Determine the [x, y] coordinate at the center of the cell enclosing the given text.  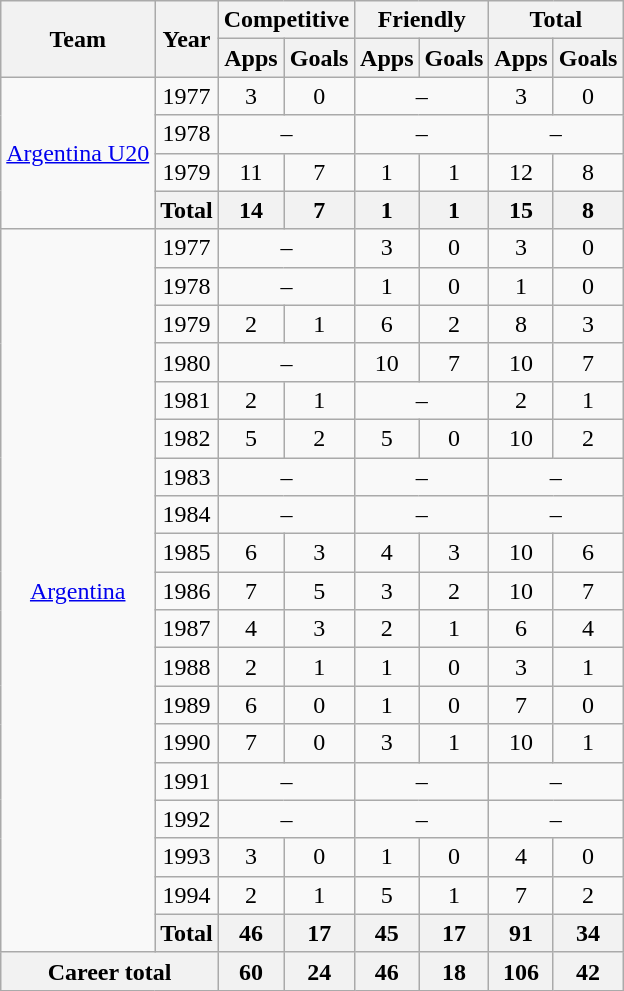
1993 [187, 857]
Argentina [78, 590]
1989 [187, 705]
45 [387, 933]
1983 [187, 477]
1980 [187, 362]
60 [250, 971]
Competitive [286, 20]
1987 [187, 629]
1990 [187, 743]
1984 [187, 515]
42 [588, 971]
1991 [187, 781]
Career total [110, 971]
91 [521, 933]
14 [250, 210]
1986 [187, 591]
Argentina U20 [78, 153]
24 [320, 971]
34 [588, 933]
12 [521, 172]
Team [78, 39]
15 [521, 210]
1994 [187, 895]
1982 [187, 438]
18 [454, 971]
1988 [187, 667]
106 [521, 971]
1981 [187, 400]
1992 [187, 819]
1985 [187, 553]
Year [187, 39]
11 [250, 172]
Friendly [422, 20]
